For the text-containing cell, return its midpoint in (x, y) coordinate format. 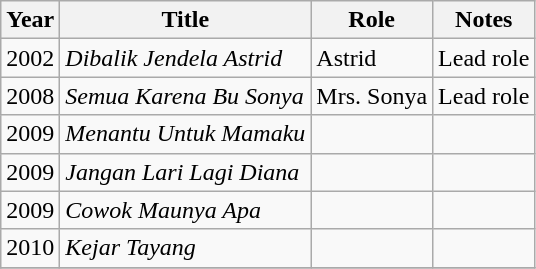
Menantu Untuk Mamaku (186, 134)
Role (372, 20)
Title (186, 20)
Astrid (372, 58)
Semua Karena Bu Sonya (186, 96)
Notes (484, 20)
Kejar Tayang (186, 248)
Mrs. Sonya (372, 96)
Dibalik Jendela Astrid (186, 58)
Jangan Lari Lagi Diana (186, 172)
2008 (30, 96)
Year (30, 20)
2010 (30, 248)
2002 (30, 58)
Cowok Maunya Apa (186, 210)
